Scan for the cell matching the given text and deliver its (X, Y) coordinate at center. 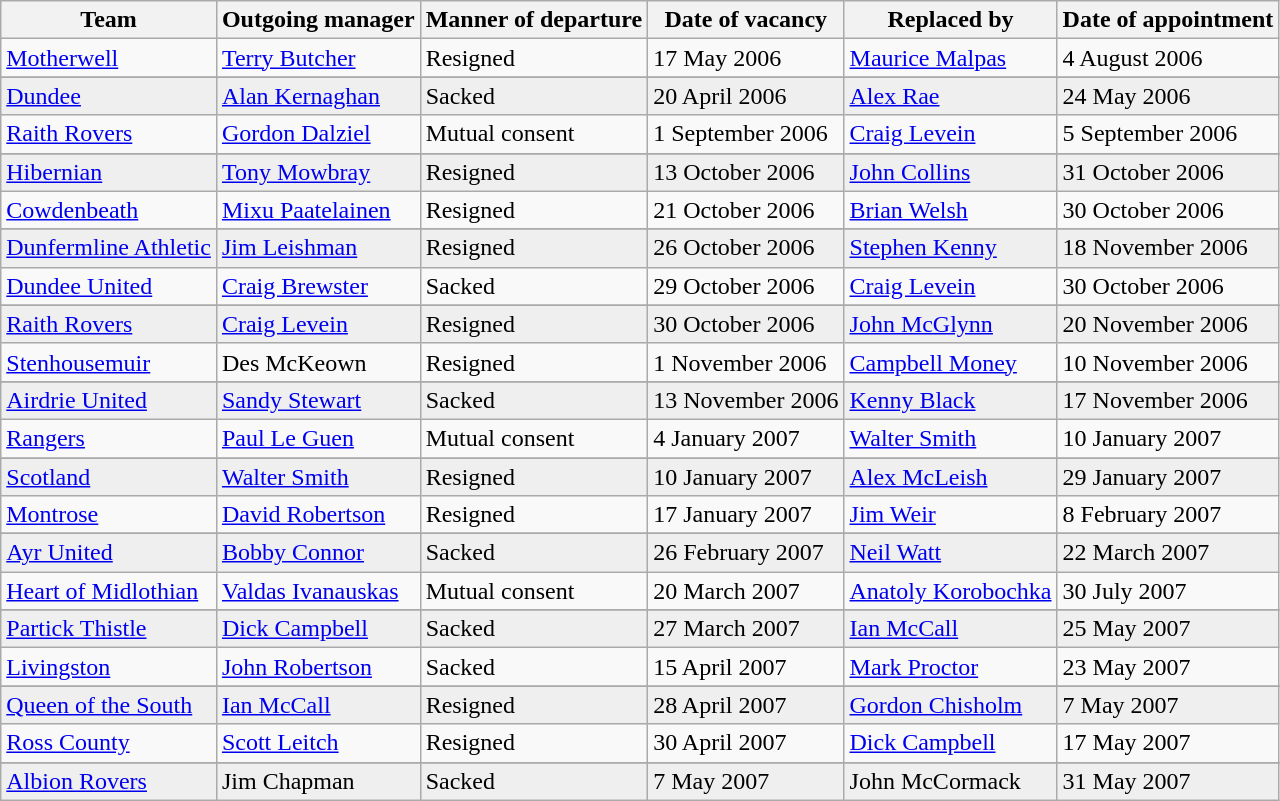
Cowdenbeath (109, 210)
27 March 2007 (746, 629)
Des McKeown (318, 362)
10 November 2006 (1168, 362)
David Robertson (318, 515)
17 November 2006 (1168, 400)
John McCormack (950, 781)
Sandy Stewart (318, 400)
Team (109, 20)
25 May 2007 (1168, 629)
22 March 2007 (1168, 553)
Alex Rae (950, 96)
Partick Thistle (109, 629)
Paul Le Guen (318, 438)
Gordon Chisholm (950, 705)
Scotland (109, 477)
Ross County (109, 743)
1 September 2006 (746, 134)
30 July 2007 (1168, 591)
Valdas Ivanauskas (318, 591)
Motherwell (109, 58)
Jim Weir (950, 515)
Queen of the South (109, 705)
17 May 2007 (1168, 743)
Dundee (109, 96)
Date of vacancy (746, 20)
21 October 2006 (746, 210)
23 May 2007 (1168, 667)
Jim Leishman (318, 248)
Alex McLeish (950, 477)
Livingston (109, 667)
Albion Rovers (109, 781)
Hibernian (109, 172)
31 May 2007 (1168, 781)
28 April 2007 (746, 705)
Bobby Connor (318, 553)
Ayr United (109, 553)
Anatoly Korobochka (950, 591)
1 November 2006 (746, 362)
Campbell Money (950, 362)
17 May 2006 (746, 58)
Gordon Dalziel (318, 134)
Airdrie United (109, 400)
Date of appointment (1168, 20)
Stenhousemuir (109, 362)
15 April 2007 (746, 667)
Jim Chapman (318, 781)
John Robertson (318, 667)
Craig Brewster (318, 286)
Dundee United (109, 286)
30 April 2007 (746, 743)
8 February 2007 (1168, 515)
24 May 2006 (1168, 96)
13 October 2006 (746, 172)
29 January 2007 (1168, 477)
Mark Proctor (950, 667)
Montrose (109, 515)
Mixu Paatelainen (318, 210)
Manner of departure (534, 20)
Scott Leitch (318, 743)
Alan Kernaghan (318, 96)
Rangers (109, 438)
13 November 2006 (746, 400)
5 September 2006 (1168, 134)
Kenny Black (950, 400)
Neil Watt (950, 553)
John McGlynn (950, 324)
John Collins (950, 172)
26 February 2007 (746, 553)
Heart of Midlothian (109, 591)
17 January 2007 (746, 515)
Dunfermline Athletic (109, 248)
Outgoing manager (318, 20)
29 October 2006 (746, 286)
4 August 2006 (1168, 58)
Terry Butcher (318, 58)
31 October 2006 (1168, 172)
Maurice Malpas (950, 58)
20 March 2007 (746, 591)
18 November 2006 (1168, 248)
Replaced by (950, 20)
26 October 2006 (746, 248)
20 April 2006 (746, 96)
Stephen Kenny (950, 248)
20 November 2006 (1168, 324)
4 January 2007 (746, 438)
Brian Welsh (950, 210)
Tony Mowbray (318, 172)
